Detect which cell encompasses the target text, then output its [x, y] center coordinate. 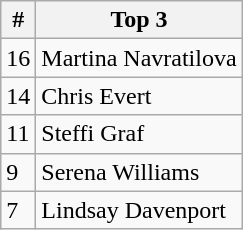
Steffi Graf [139, 134]
Lindsay Davenport [139, 210]
14 [18, 96]
11 [18, 134]
16 [18, 58]
Serena Williams [139, 172]
# [18, 20]
9 [18, 172]
Martina Navratilova [139, 58]
Top 3 [139, 20]
7 [18, 210]
Chris Evert [139, 96]
